For the text-containing cell, return its midpoint in (x, y) coordinate format. 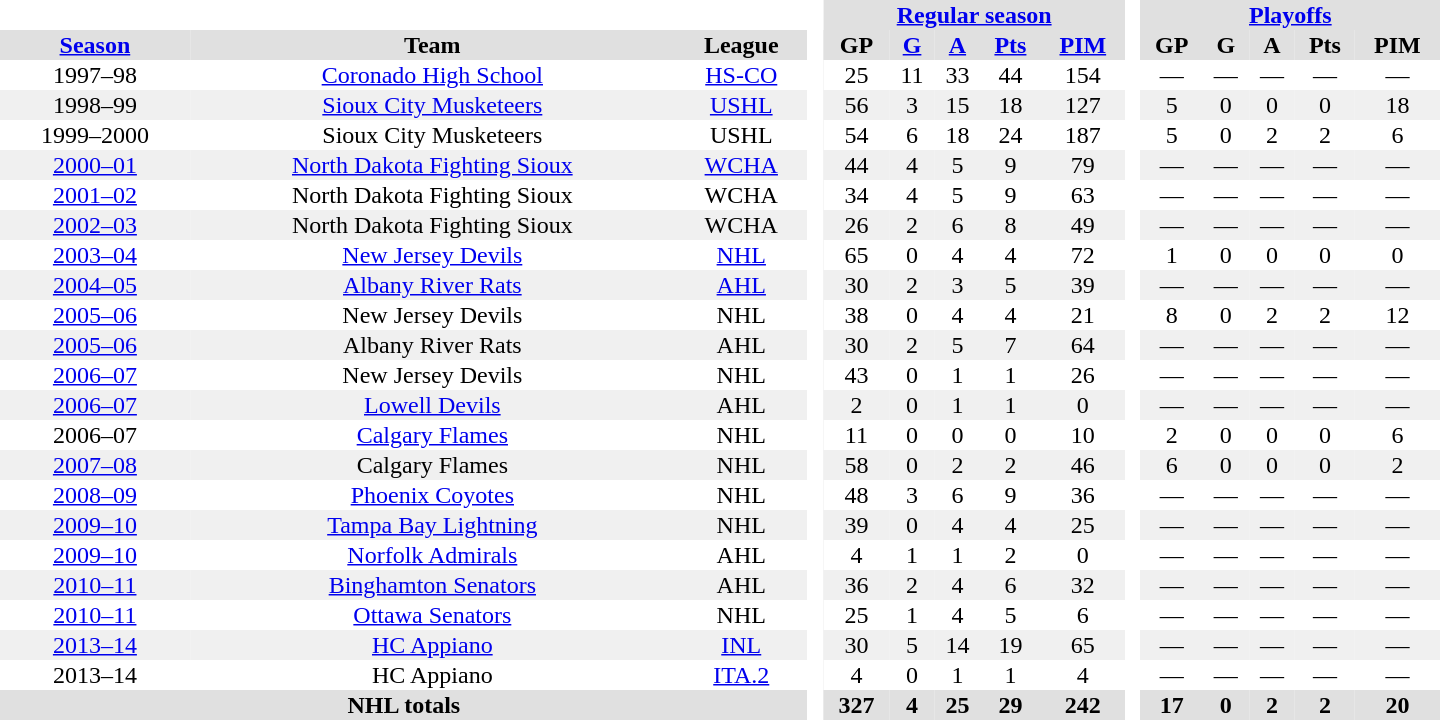
54 (856, 135)
21 (1082, 315)
58 (856, 465)
38 (856, 315)
2008–09 (95, 495)
20 (1398, 705)
32 (1082, 585)
24 (1011, 135)
Binghamton Senators (432, 585)
46 (1082, 465)
HS-CO (742, 75)
17 (1172, 705)
187 (1082, 135)
1998–99 (95, 105)
49 (1082, 225)
1997–98 (95, 75)
34 (856, 195)
2002–03 (95, 225)
56 (856, 105)
2001–02 (95, 195)
League (742, 45)
79 (1082, 165)
2004–05 (95, 285)
Coronado High School (432, 75)
154 (1082, 75)
Playoffs (1290, 15)
14 (957, 645)
127 (1082, 105)
63 (1082, 195)
12 (1398, 315)
242 (1082, 705)
Lowell Devils (432, 405)
Regular season (974, 15)
2003–04 (95, 255)
Norfolk Admirals (432, 555)
Ottawa Senators (432, 615)
Team (432, 45)
15 (957, 105)
ITA.2 (742, 675)
64 (1082, 345)
7 (1011, 345)
Season (95, 45)
19 (1011, 645)
2007–08 (95, 465)
1999–2000 (95, 135)
72 (1082, 255)
NHL totals (404, 705)
INL (742, 645)
Phoenix Coyotes (432, 495)
29 (1011, 705)
10 (1082, 435)
33 (957, 75)
327 (856, 705)
Tampa Bay Lightning (432, 525)
2000–01 (95, 165)
48 (856, 495)
43 (856, 375)
